Find where the given text appears and provide that cell's center as (x, y) coordinate. 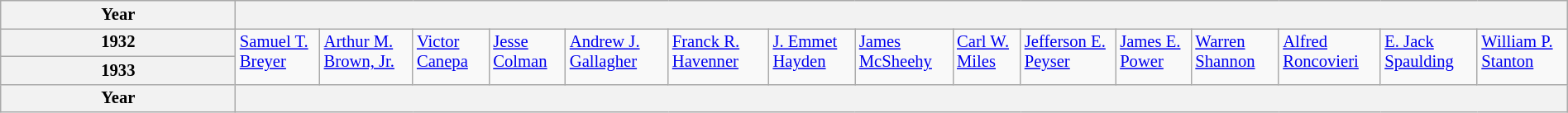
Alfred Roncovieri (1330, 56)
James McSheehy (904, 56)
Arthur M. Brown, Jr. (366, 56)
William P. Stanton (1522, 56)
J. Emmet Hayden (812, 56)
Victor Canepa (451, 56)
Andrew J. Gallagher (617, 56)
Jesse Colman (527, 56)
E. Jack Spaulding (1429, 56)
Warren Shannon (1235, 56)
1932 (118, 42)
James E. Power (1153, 56)
Carl W. Miles (987, 56)
Jefferson E. Peyser (1068, 56)
Franck R. Havenner (719, 56)
1933 (118, 70)
Samuel T. Breyer (278, 56)
